Detect which cell encompasses the target text, then output its (x, y) center coordinate. 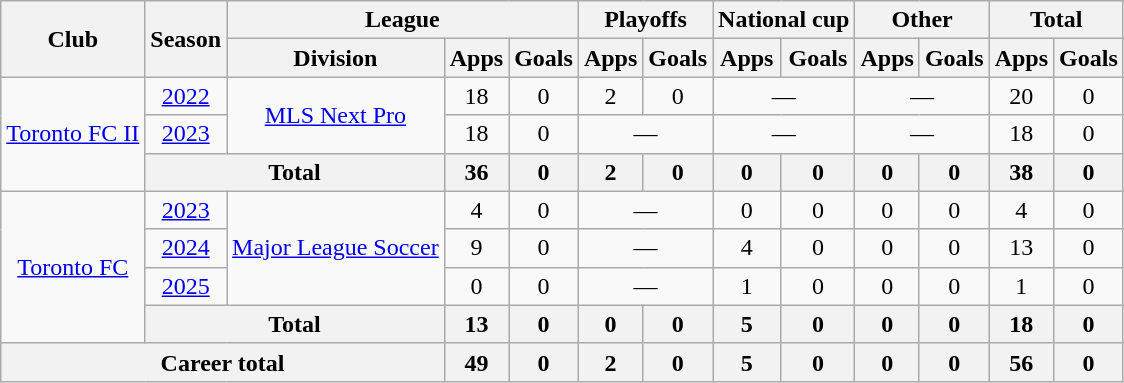
Toronto FC II (73, 134)
56 (1021, 362)
9 (476, 248)
Other (922, 20)
Club (73, 39)
36 (476, 172)
38 (1021, 172)
Career total (222, 362)
49 (476, 362)
League (403, 20)
National cup (784, 20)
2024 (186, 248)
2025 (186, 286)
Season (186, 39)
MLS Next Pro (336, 115)
Toronto FC (73, 267)
Division (336, 58)
Major League Soccer (336, 248)
2022 (186, 96)
Playoffs (645, 20)
20 (1021, 96)
